Return [X, Y] of the center of cell containing provided text 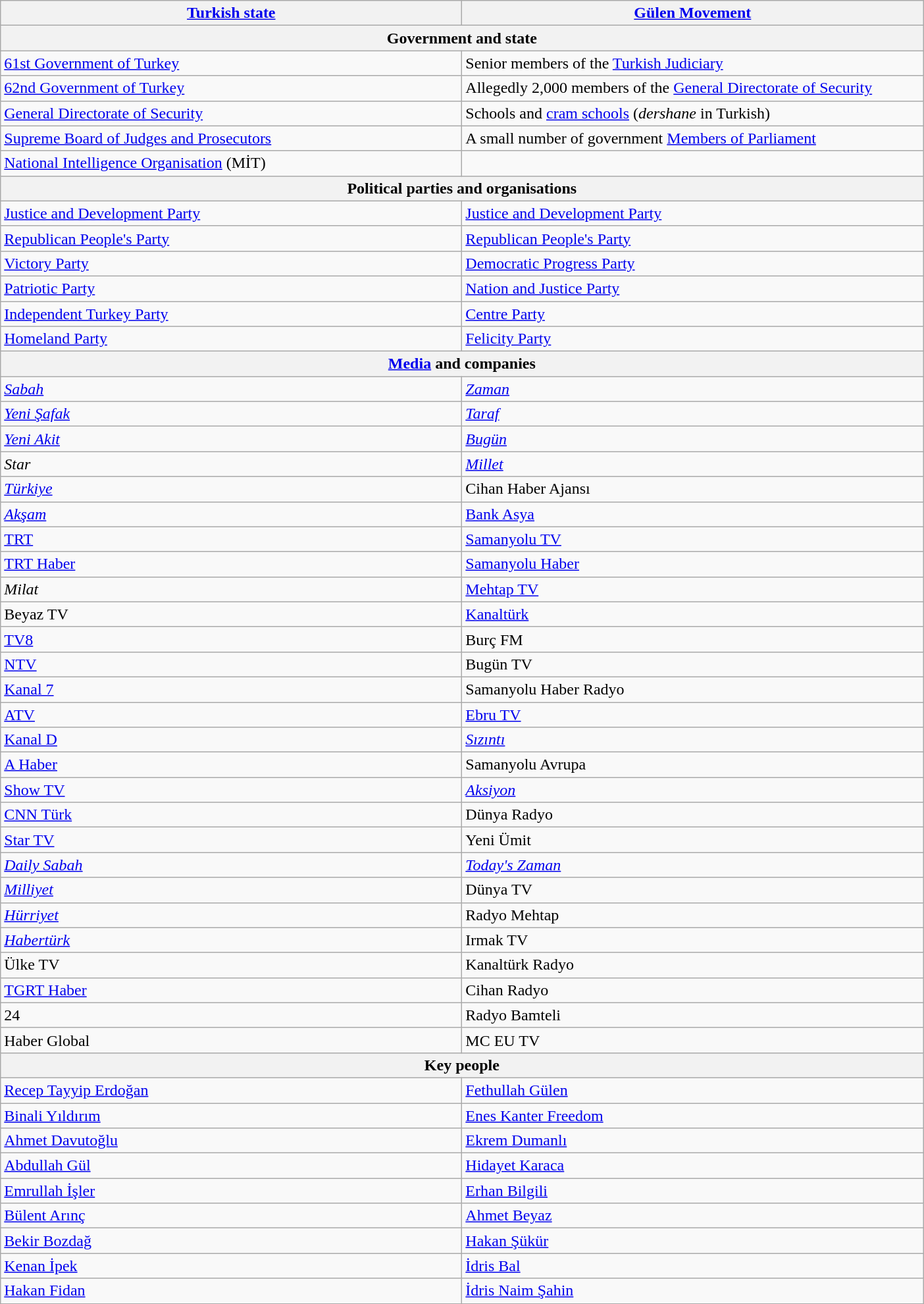
Ahmet Davutoğlu [232, 1141]
Hakan Fidan [232, 1291]
Radyo Mehtap [692, 915]
Taraf [692, 414]
Burç FM [692, 639]
Kanal D [232, 740]
Türkiye [232, 489]
NTV [232, 664]
Key people [462, 1065]
Yeni Şafak [232, 414]
Kenan İpek [232, 1266]
ATV [232, 714]
Kanal 7 [232, 689]
Habertürk [232, 940]
Bugün TV [692, 664]
Cihan Radyo [692, 990]
Fethullah Gülen [692, 1090]
Bekir Bozdağ [232, 1241]
Mehtap TV [692, 589]
Victory Party [232, 263]
Sabah [232, 389]
Hidayet Karaca [692, 1166]
TGRT Haber [232, 990]
Beyaz TV [232, 614]
Homeland Party [232, 339]
Ekrem Dumanlı [692, 1141]
Senior members of the Turkish Judiciary [692, 63]
MC EU TV [692, 1040]
Irmak TV [692, 940]
Cihan Haber Ajansı [692, 489]
Emrullah İşler [232, 1191]
Yeni Akit [232, 439]
Star [232, 464]
Schools and cram schools (dershane in Turkish) [692, 113]
General Directorate of Security [232, 113]
Binali Yıldırım [232, 1116]
Ülke TV [232, 965]
Patriotic Party [232, 288]
A small number of government Members of Parliament [692, 138]
Milat [232, 589]
Gülen Movement [692, 13]
Felicity Party [692, 339]
Samanyolu TV [692, 539]
Bank Asya [692, 514]
Aksiyon [692, 790]
Samanyolu Haber Radyo [692, 689]
Centre Party [692, 314]
İdris Bal [692, 1266]
CNN Türk [232, 815]
Milliyet [232, 890]
Media and companies [462, 364]
Today's Zaman [692, 865]
Ahmet Beyaz [692, 1216]
Allegedly 2,000 members of the General Directorate of Security [692, 88]
Supreme Board of Judges and Prosecutors [232, 138]
62nd Government of Turkey [232, 88]
Hakan Şükür [692, 1241]
Akşam [232, 514]
National Intelligence Organisation (MİT) [232, 163]
Dünya Radyo [692, 815]
Zaman [692, 389]
Abdullah Gül [232, 1166]
İdris Naim Şahin [692, 1291]
61st Government of Turkey [232, 63]
TRT Haber [232, 564]
Star TV [232, 840]
Samanyolu Avrupa [692, 765]
Bugün [692, 439]
Kanaltürk Radyo [692, 965]
Recep Tayyip Erdoğan [232, 1090]
Democratic Progress Party [692, 263]
Kanaltürk [692, 614]
Nation and Justice Party [692, 288]
Millet [692, 464]
Government and state [462, 38]
Sızıntı [692, 740]
Political parties and organisations [462, 188]
Dünya TV [692, 890]
Yeni Ümit [692, 840]
Ebru TV [692, 714]
Radyo Bamteli [692, 1015]
Turkish state [232, 13]
Erhan Bilgili [692, 1191]
Enes Kanter Freedom [692, 1116]
Haber Global [232, 1040]
Bülent Arınç [232, 1216]
TV8 [232, 639]
Daily Sabah [232, 865]
24 [232, 1015]
TRT [232, 539]
Show TV [232, 790]
Hürriyet [232, 915]
Independent Turkey Party [232, 314]
A Haber [232, 765]
Samanyolu Haber [692, 564]
